Identify which cell holds the provided text, then report its (x, y) central coordinate. 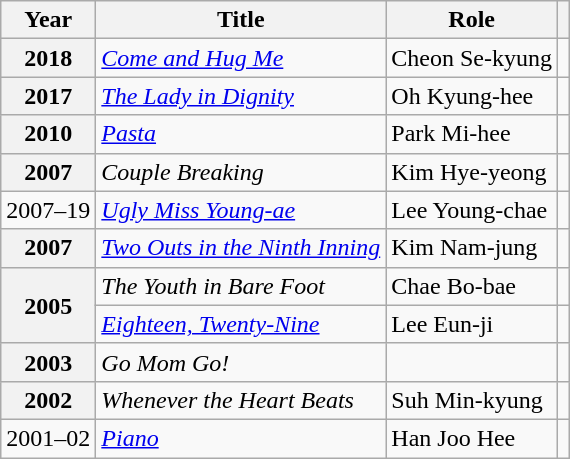
2017 (48, 96)
2002 (48, 400)
Ugly Miss Young-ae (241, 210)
2010 (48, 134)
2003 (48, 362)
Cheon Se-kyung (472, 58)
2007–19 (48, 210)
Role (472, 20)
Piano (241, 438)
Year (48, 20)
Kim Hye-yeong (472, 172)
2018 (48, 58)
Lee Young-chae (472, 210)
The Youth in Bare Foot (241, 286)
Han Joo Hee (472, 438)
Suh Min-kyung (472, 400)
Go Mom Go! (241, 362)
Eighteen, Twenty-Nine (241, 324)
The Lady in Dignity (241, 96)
Kim Nam-jung (472, 248)
Whenever the Heart Beats (241, 400)
Lee Eun-ji (472, 324)
Chae Bo-bae (472, 286)
Pasta (241, 134)
Come and Hug Me (241, 58)
Oh Kyung-hee (472, 96)
Couple Breaking (241, 172)
2005 (48, 305)
Park Mi-hee (472, 134)
Two Outs in the Ninth Inning (241, 248)
Title (241, 20)
2001–02 (48, 438)
